For the text-containing cell, return its midpoint in (X, Y) coordinate format. 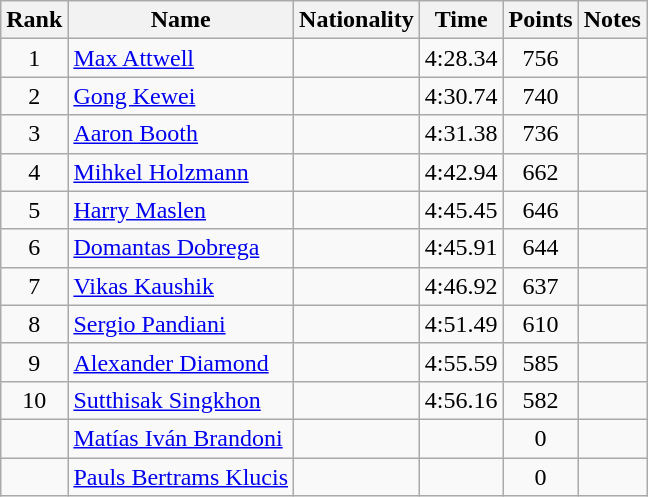
Vikas Kaushik (181, 286)
Rank (34, 20)
Time (461, 20)
610 (540, 324)
637 (540, 286)
Name (181, 20)
Harry Maslen (181, 210)
4:42.94 (461, 172)
756 (540, 58)
7 (34, 286)
662 (540, 172)
Notes (612, 20)
3 (34, 134)
4:30.74 (461, 96)
Sergio Pandiani (181, 324)
4:56.16 (461, 400)
646 (540, 210)
Domantas Dobrega (181, 248)
582 (540, 400)
644 (540, 248)
4:45.45 (461, 210)
Matías Iván Brandoni (181, 438)
736 (540, 134)
6 (34, 248)
585 (540, 362)
Points (540, 20)
Gong Kewei (181, 96)
Sutthisak Singkhon (181, 400)
4:31.38 (461, 134)
Pauls Bertrams Klucis (181, 477)
1 (34, 58)
2 (34, 96)
4 (34, 172)
4:55.59 (461, 362)
4:45.91 (461, 248)
Mihkel Holzmann (181, 172)
4:46.92 (461, 286)
10 (34, 400)
4:28.34 (461, 58)
5 (34, 210)
Max Attwell (181, 58)
9 (34, 362)
Alexander Diamond (181, 362)
4:51.49 (461, 324)
8 (34, 324)
Nationality (357, 20)
740 (540, 96)
Aaron Booth (181, 134)
